Locate the cell with the specified text and output its (x, y) center coordinate. 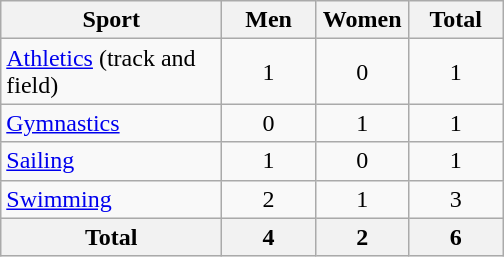
Gymnastics (112, 123)
Women (362, 20)
3 (456, 199)
Sport (112, 20)
4 (269, 237)
Sailing (112, 161)
6 (456, 237)
Men (269, 20)
Swimming (112, 199)
Athletics (track and field) (112, 72)
